Capture the cell that displays the provided text and extract its (x, y) central coordinate. 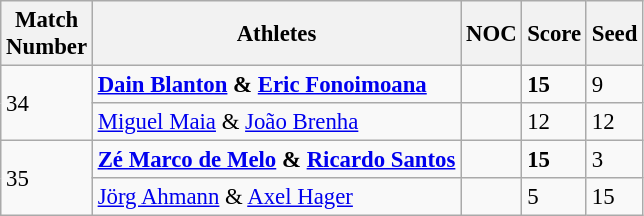
Miguel Maia & João Brenha (276, 122)
NOC (492, 34)
35 (47, 178)
34 (47, 104)
Zé Marco de Melo & Ricardo Santos (276, 160)
Jörg Ahmann & Axel Hager (276, 197)
3 (614, 160)
5 (554, 197)
9 (614, 85)
Seed (614, 34)
Athletes (276, 34)
Match Number (47, 34)
Dain Blanton & Eric Fonoimoana (276, 85)
Score (554, 34)
